From the cell containing the given text, extract its center point as (x, y) coordinate. 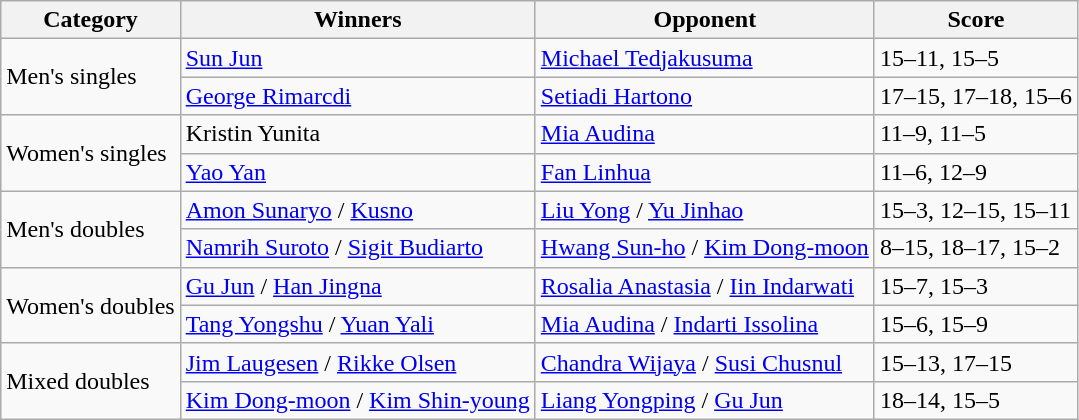
Namrih Suroto / Sigit Budiarto (358, 248)
Hwang Sun-ho / Kim Dong-moon (704, 248)
Category (90, 20)
15–6, 15–9 (976, 324)
Men's singles (90, 77)
15–3, 12–15, 15–11 (976, 210)
Fan Linhua (704, 172)
Men's doubles (90, 229)
11–9, 11–5 (976, 134)
Kim Dong-moon / Kim Shin-young (358, 400)
Mia Audina (704, 134)
Michael Tedjakusuma (704, 58)
Mixed doubles (90, 381)
18–14, 15–5 (976, 400)
Liu Yong / Yu Jinhao (704, 210)
15–11, 15–5 (976, 58)
Opponent (704, 20)
Winners (358, 20)
15–7, 15–3 (976, 286)
11–6, 12–9 (976, 172)
Setiadi Hartono (704, 96)
8–15, 18–17, 15–2 (976, 248)
17–15, 17–18, 15–6 (976, 96)
Gu Jun / Han Jingna (358, 286)
15–13, 17–15 (976, 362)
Jim Laugesen / Rikke Olsen (358, 362)
Tang Yongshu / Yuan Yali (358, 324)
Kristin Yunita (358, 134)
Women's singles (90, 153)
Women's doubles (90, 305)
Score (976, 20)
George Rimarcdi (358, 96)
Mia Audina / Indarti Issolina (704, 324)
Chandra Wijaya / Susi Chusnul (704, 362)
Liang Yongping / Gu Jun (704, 400)
Amon Sunaryo / Kusno (358, 210)
Sun Jun (358, 58)
Yao Yan (358, 172)
Rosalia Anastasia / Iin Indarwati (704, 286)
